For the text-containing cell, return its midpoint in (X, Y) coordinate format. 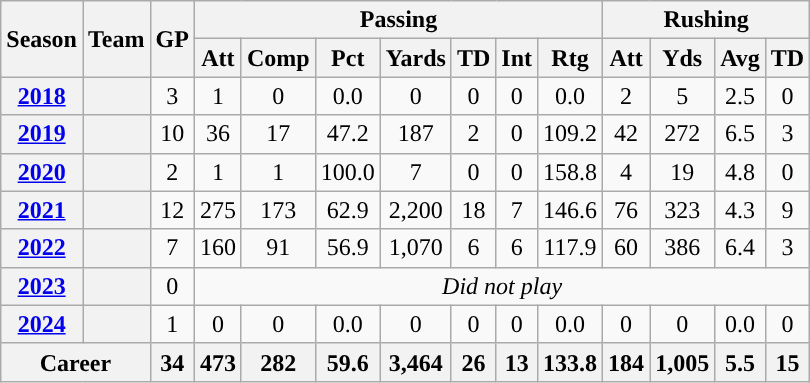
282 (278, 362)
6.5 (740, 134)
Season (42, 39)
Pct (348, 58)
Passing (398, 20)
2018 (42, 96)
Rushing (706, 20)
184 (626, 362)
59.6 (348, 362)
56.9 (348, 248)
2021 (42, 210)
100.0 (348, 172)
34 (172, 362)
Yards (416, 58)
4.8 (740, 172)
15 (787, 362)
2024 (42, 324)
91 (278, 248)
1,005 (682, 362)
Comp (278, 58)
187 (416, 134)
158.8 (570, 172)
Career (76, 362)
18 (473, 210)
Rtg (570, 58)
5 (682, 96)
272 (682, 134)
Int (517, 58)
76 (626, 210)
386 (682, 248)
9 (787, 210)
2.5 (740, 96)
323 (682, 210)
2,200 (416, 210)
Team (116, 39)
Avg (740, 58)
133.8 (570, 362)
5.5 (740, 362)
1,070 (416, 248)
3,464 (416, 362)
109.2 (570, 134)
4.3 (740, 210)
10 (172, 134)
60 (626, 248)
47.2 (348, 134)
160 (218, 248)
12 (172, 210)
Yds (682, 58)
275 (218, 210)
13 (517, 362)
62.9 (348, 210)
173 (278, 210)
42 (626, 134)
2020 (42, 172)
473 (218, 362)
4 (626, 172)
2019 (42, 134)
6.4 (740, 248)
117.9 (570, 248)
36 (218, 134)
2023 (42, 286)
146.6 (570, 210)
17 (278, 134)
GP (172, 39)
Did not play (502, 286)
2022 (42, 248)
19 (682, 172)
26 (473, 362)
